For the text-containing cell, return its midpoint in (x, y) coordinate format. 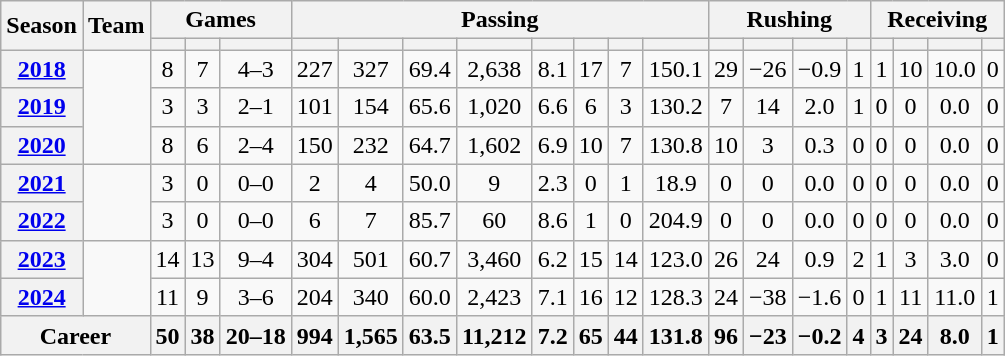
150 (314, 145)
−38 (768, 297)
7.2 (552, 335)
10.0 (954, 69)
8.1 (552, 69)
0.9 (820, 259)
−26 (768, 69)
2.3 (552, 183)
11,212 (494, 335)
8.0 (954, 335)
1,565 (370, 335)
13 (202, 259)
64.7 (430, 145)
Season (42, 26)
−0.2 (820, 335)
Team (116, 26)
6.2 (552, 259)
2023 (42, 259)
6.9 (552, 145)
44 (626, 335)
29 (726, 69)
123.0 (676, 259)
131.8 (676, 335)
4–3 (256, 69)
304 (314, 259)
2,638 (494, 69)
50.0 (430, 183)
−0.9 (820, 69)
3.0 (954, 259)
3–6 (256, 297)
12 (626, 297)
2019 (42, 107)
38 (202, 335)
227 (314, 69)
0.3 (820, 145)
204.9 (676, 221)
2,423 (494, 297)
60.7 (430, 259)
65 (590, 335)
63.5 (430, 335)
96 (726, 335)
6.6 (552, 107)
65.6 (430, 107)
16 (590, 297)
3,460 (494, 259)
327 (370, 69)
85.7 (430, 221)
−23 (768, 335)
Games (220, 20)
50 (168, 335)
Career (76, 335)
154 (370, 107)
150.1 (676, 69)
Rushing (789, 20)
17 (590, 69)
2022 (42, 221)
2.0 (820, 107)
2024 (42, 297)
18.9 (676, 183)
2018 (42, 69)
9–4 (256, 259)
2020 (42, 145)
1,602 (494, 145)
340 (370, 297)
1,020 (494, 107)
20–18 (256, 335)
204 (314, 297)
26 (726, 259)
130.2 (676, 107)
501 (370, 259)
8.6 (552, 221)
232 (370, 145)
−1.6 (820, 297)
101 (314, 107)
15 (590, 259)
2021 (42, 183)
60 (494, 221)
Passing (500, 20)
2–4 (256, 145)
130.8 (676, 145)
2–1 (256, 107)
994 (314, 335)
60.0 (430, 297)
128.3 (676, 297)
69.4 (430, 69)
Receiving (937, 20)
7.1 (552, 297)
11.0 (954, 297)
